Determine the (X, Y) coordinate at the center of the cell enclosing the given text.  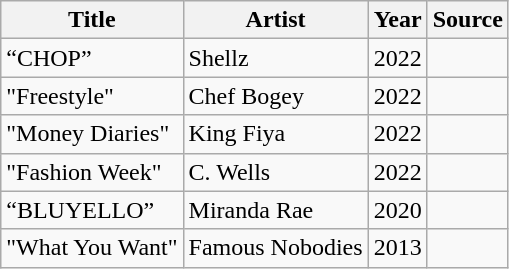
2013 (398, 248)
Title (92, 20)
Chef Bogey (276, 96)
Source (468, 20)
2020 (398, 210)
Shellz (276, 58)
“CHOP” (92, 58)
King Fiya (276, 134)
Miranda Rae (276, 210)
“BLUYELLO” (92, 210)
"Fashion Week" (92, 172)
"Freestyle" (92, 96)
Artist (276, 20)
"What You Want" (92, 248)
Famous Nobodies (276, 248)
Year (398, 20)
"Money Diaries" (92, 134)
C. Wells (276, 172)
